Capture the cell that displays the provided text and extract its (X, Y) central coordinate. 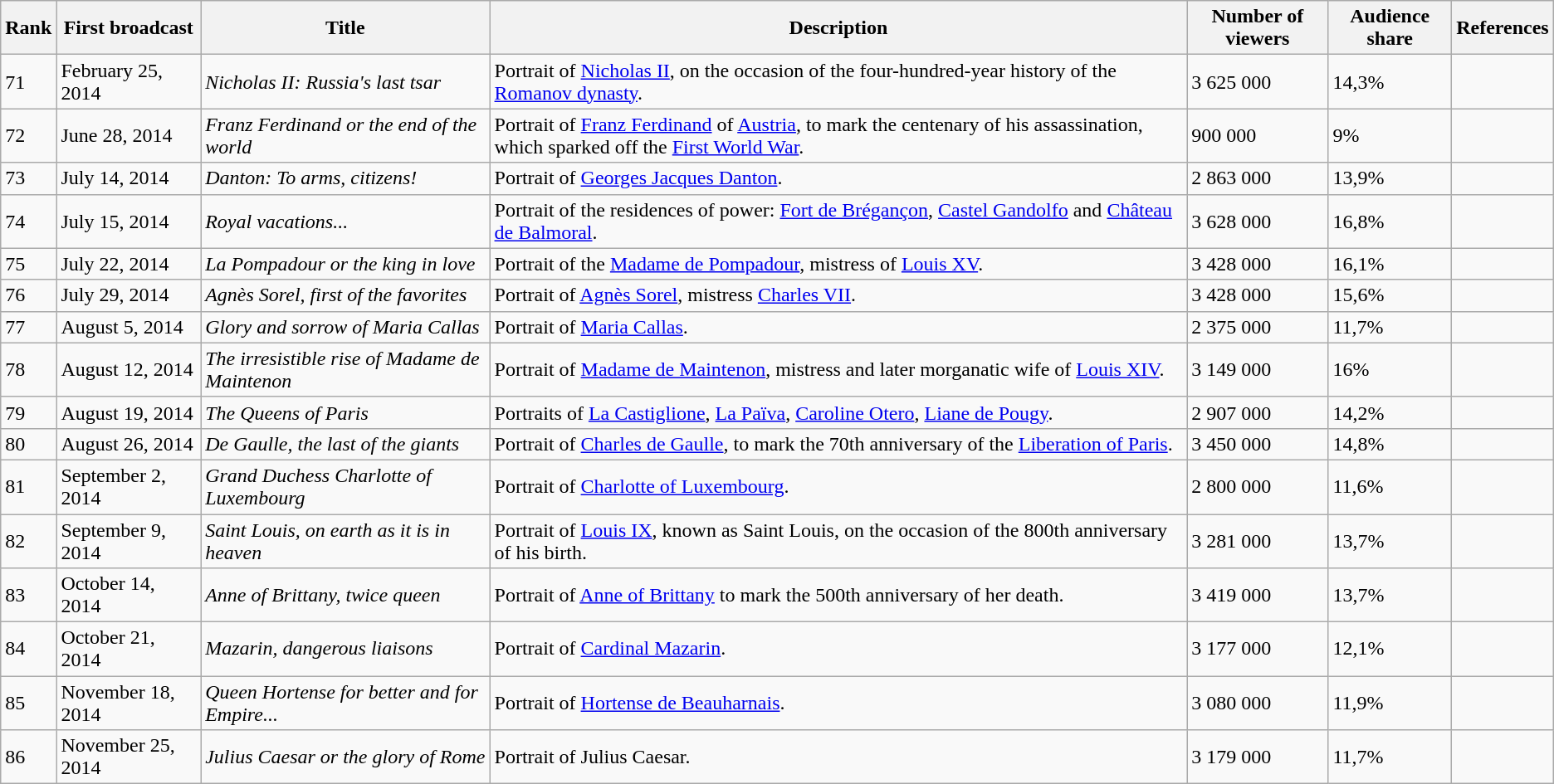
82 (28, 541)
November 25, 2014 (129, 757)
February 25, 2014 (129, 81)
September 2, 2014 (129, 486)
Saint Louis, on earth as it is in heaven (345, 541)
September 9, 2014 (129, 541)
Portrait of the Madame de Pompadour, mistress of Louis XV. (838, 264)
Description (838, 28)
Portrait of Hortense de Beauharnais. (838, 704)
August 12, 2014 (129, 370)
Portrait of Anne of Brittany to mark the 500th anniversary of her death. (838, 596)
Portraits of La Castiglione, La Païva, Caroline Otero, Liane de Pougy. (838, 412)
3 419 000 (1258, 596)
Title (345, 28)
Nicholas II: Russia's last tsar (345, 81)
October 14, 2014 (129, 596)
3 149 000 (1258, 370)
Portrait of Charles de Gaulle, to mark the 70th anniversary of the Liberation of Paris. (838, 444)
Portrait of Charlotte of Luxembourg. (838, 486)
77 (28, 327)
3 450 000 (1258, 444)
76 (28, 295)
August 26, 2014 (129, 444)
References (1503, 28)
3 179 000 (1258, 757)
74 (28, 221)
De Gaulle, the last of the giants (345, 444)
13,9% (1390, 178)
July 14, 2014 (129, 178)
Mazarin, dangerous liaisons (345, 649)
11,6% (1390, 486)
Glory and sorrow of Maria Callas (345, 327)
75 (28, 264)
Franz Ferdinand or the end of the world (345, 136)
Danton: To arms, citizens! (345, 178)
3 177 000 (1258, 649)
August 19, 2014 (129, 412)
Royal vacations... (345, 221)
Number of viewers (1258, 28)
2 907 000 (1258, 412)
August 5, 2014 (129, 327)
16% (1390, 370)
9% (1390, 136)
Portrait of the residences of power: Fort de Brégançon, Castel Gandolfo and Château de Balmoral. (838, 221)
16,8% (1390, 221)
The irresistible rise of Madame de Maintenon (345, 370)
14,3% (1390, 81)
Agnès Sorel, first of the favorites (345, 295)
November 18, 2014 (129, 704)
3 625 000 (1258, 81)
Audience share (1390, 28)
Anne of Brittany, twice queen (345, 596)
15,6% (1390, 295)
79 (28, 412)
2 800 000 (1258, 486)
3 281 000 (1258, 541)
June 28, 2014 (129, 136)
85 (28, 704)
83 (28, 596)
Portrait of Georges Jacques Danton. (838, 178)
La Pompadour or the king in love (345, 264)
October 21, 2014 (129, 649)
12,1% (1390, 649)
11,9% (1390, 704)
First broadcast (129, 28)
78 (28, 370)
73 (28, 178)
July 29, 2014 (129, 295)
2 375 000 (1258, 327)
71 (28, 81)
900 000 (1258, 136)
The Queens of Paris (345, 412)
Portrait of Nicholas II, on the occasion of the four-hundred-year history of the Romanov dynasty. (838, 81)
16,1% (1390, 264)
80 (28, 444)
84 (28, 649)
81 (28, 486)
Portrait of Franz Ferdinand of Austria, to mark the centenary of his assassination, which sparked off the First World War. (838, 136)
86 (28, 757)
July 22, 2014 (129, 264)
Portrait of Louis IX, known as Saint Louis, on the occasion of the 800th anniversary of his birth. (838, 541)
Julius Caesar or the glory of Rome (345, 757)
Portrait of Madame de Maintenon, mistress and later morganatic wife of Louis XIV. (838, 370)
Portrait of Agnès Sorel, mistress Charles VII. (838, 295)
Grand Duchess Charlotte of Luxembourg (345, 486)
Portrait of Julius Caesar. (838, 757)
Rank (28, 28)
72 (28, 136)
Portrait of Maria Callas. (838, 327)
3 080 000 (1258, 704)
2 863 000 (1258, 178)
14,2% (1390, 412)
3 628 000 (1258, 221)
Portrait of Cardinal Mazarin. (838, 649)
July 15, 2014 (129, 221)
14,8% (1390, 444)
Queen Hortense for better and for Empire... (345, 704)
